Provide the [X, Y] coordinate of the cell's center where the given text is located.  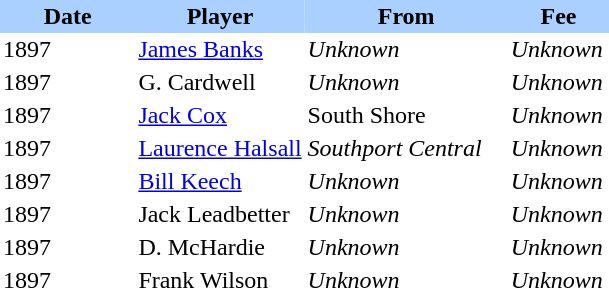
D. McHardie [220, 248]
Jack Leadbetter [220, 214]
Jack Cox [220, 116]
From [406, 16]
Date [68, 16]
Bill Keech [220, 182]
Laurence Halsall [220, 148]
James Banks [220, 50]
G. Cardwell [220, 82]
Player [220, 16]
Southport Central [406, 148]
South Shore [406, 116]
